Detect which cell encompasses the target text, then output its (x, y) center coordinate. 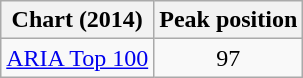
ARIA Top 100 (78, 58)
97 (228, 58)
Chart (2014) (78, 20)
Peak position (228, 20)
